Provide the (X, Y) coordinate of the cell's center where the given text is located.  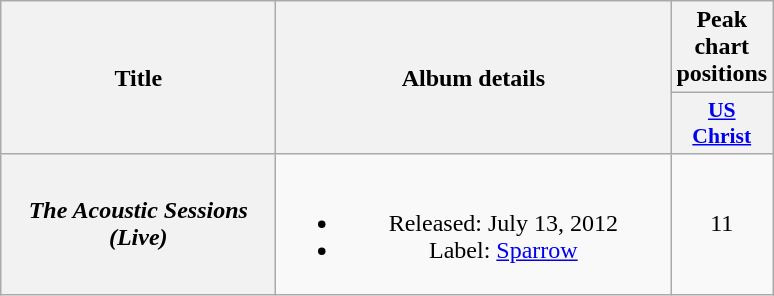
Peak chart positions (722, 47)
US Christ (722, 124)
The Acoustic Sessions (Live) (138, 224)
Album details (474, 78)
Title (138, 78)
11 (722, 224)
Released: July 13, 2012Label: Sparrow (474, 224)
